Return (X, Y) of the center of cell containing provided text 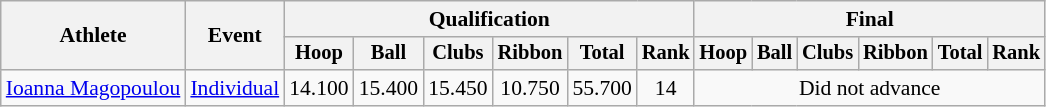
Qualification (489, 19)
14.100 (318, 88)
15.450 (458, 88)
55.700 (602, 88)
Athlete (94, 36)
Final (869, 19)
Did not advance (869, 88)
Individual (234, 88)
Event (234, 36)
15.400 (388, 88)
Ioanna Magopoulou (94, 88)
10.750 (530, 88)
14 (666, 88)
